Find where the given text appears and provide that cell's center as (x, y) coordinate. 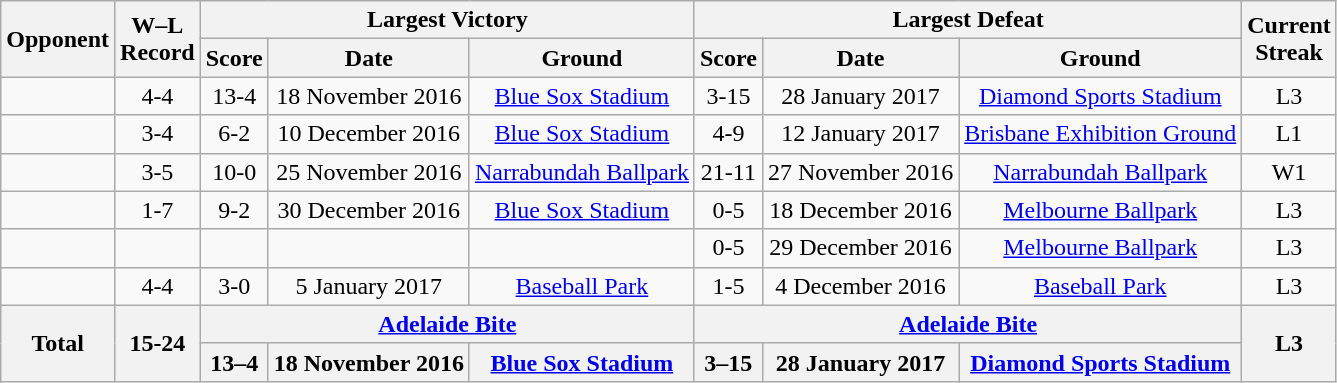
3-0 (234, 286)
3-15 (728, 96)
CurrentStreak (1290, 39)
25 November 2016 (368, 172)
Largest Victory (447, 20)
W1 (1290, 172)
10 December 2016 (368, 134)
21-11 (728, 172)
L1 (1290, 134)
Total (58, 343)
4 December 2016 (860, 286)
15-24 (158, 343)
1-7 (158, 210)
W–LRecord (158, 39)
27 November 2016 (860, 172)
5 January 2017 (368, 286)
13-4 (234, 96)
Largest Defeat (968, 20)
3-4 (158, 134)
9-2 (234, 210)
29 December 2016 (860, 248)
18 December 2016 (860, 210)
12 January 2017 (860, 134)
10-0 (234, 172)
13–4 (234, 362)
Brisbane Exhibition Ground (1100, 134)
1-5 (728, 286)
4-9 (728, 134)
Opponent (58, 39)
6-2 (234, 134)
3-5 (158, 172)
30 December 2016 (368, 210)
3–15 (728, 362)
